Extract the [X, Y] coordinate from the center of the cell holding the provided text.  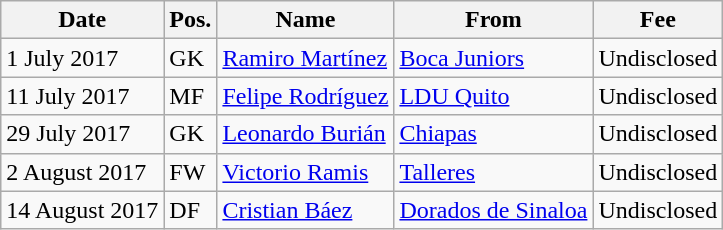
29 July 2017 [82, 134]
Cristian Báez [306, 210]
Felipe Rodríguez [306, 96]
Leonardo Burián [306, 134]
LDU Quito [494, 96]
FW [190, 172]
Ramiro Martínez [306, 58]
Dorados de Sinaloa [494, 210]
Boca Juniors [494, 58]
Pos. [190, 20]
From [494, 20]
Chiapas [494, 134]
2 August 2017 [82, 172]
DF [190, 210]
Victorio Ramis [306, 172]
Name [306, 20]
Talleres [494, 172]
Fee [658, 20]
MF [190, 96]
1 July 2017 [82, 58]
11 July 2017 [82, 96]
14 August 2017 [82, 210]
Date [82, 20]
